Scan for the cell matching the given text and deliver its (x, y) coordinate at center. 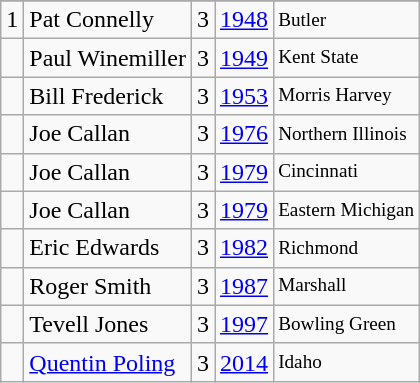
1953 (244, 96)
1987 (244, 286)
1982 (244, 248)
Marshall (346, 286)
Kent State (346, 58)
1948 (244, 20)
Bowling Green (346, 324)
Idaho (346, 362)
Bill Frederick (108, 96)
Richmond (346, 248)
Morris Harvey (346, 96)
Roger Smith (108, 286)
Northern Illinois (346, 134)
Tevell Jones (108, 324)
Eastern Michigan (346, 210)
2014 (244, 362)
Paul Winemiller (108, 58)
Pat Connelly (108, 20)
1997 (244, 324)
1 (12, 20)
1976 (244, 134)
Cincinnati (346, 172)
Eric Edwards (108, 248)
Quentin Poling (108, 362)
Butler (346, 20)
1949 (244, 58)
